Return [X, Y] of the center of cell containing provided text 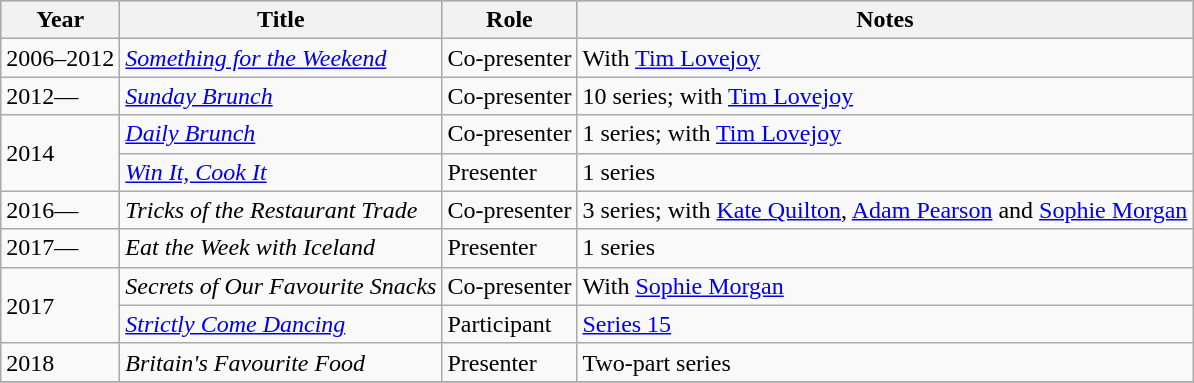
2014 [60, 153]
Britain's Favourite Food [281, 362]
Tricks of the Restaurant Trade [281, 210]
2016— [60, 210]
2012— [60, 96]
Eat the Week with Iceland [281, 248]
Secrets of Our Favourite Snacks [281, 286]
2006–2012 [60, 58]
Win It, Cook It [281, 172]
Participant [510, 324]
Daily Brunch [281, 134]
Two-part series [885, 362]
Notes [885, 20]
2018 [60, 362]
Series 15 [885, 324]
Something for the Weekend [281, 58]
Strictly Come Dancing [281, 324]
3 series; with Kate Quilton, Adam Pearson and Sophie Morgan [885, 210]
2017— [60, 248]
10 series; with Tim Lovejoy [885, 96]
Title [281, 20]
2017 [60, 305]
Sunday Brunch [281, 96]
Year [60, 20]
Role [510, 20]
1 series; with Tim Lovejoy [885, 134]
With Sophie Morgan [885, 286]
With Tim Lovejoy [885, 58]
